Search for the cell housing the specified text and yield its [X, Y] center coordinate. 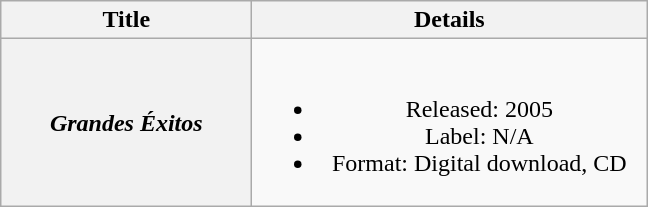
Grandes Éxitos [126, 122]
Title [126, 20]
Details [450, 20]
Released: 2005Label: N/AFormat: Digital download, CD [450, 122]
